Capture the cell that displays the provided text and extract its [X, Y] central coordinate. 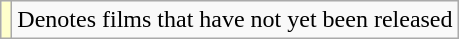
Denotes films that have not yet been released [235, 20]
